Scan for the cell matching the given text and deliver its [X, Y] coordinate at center. 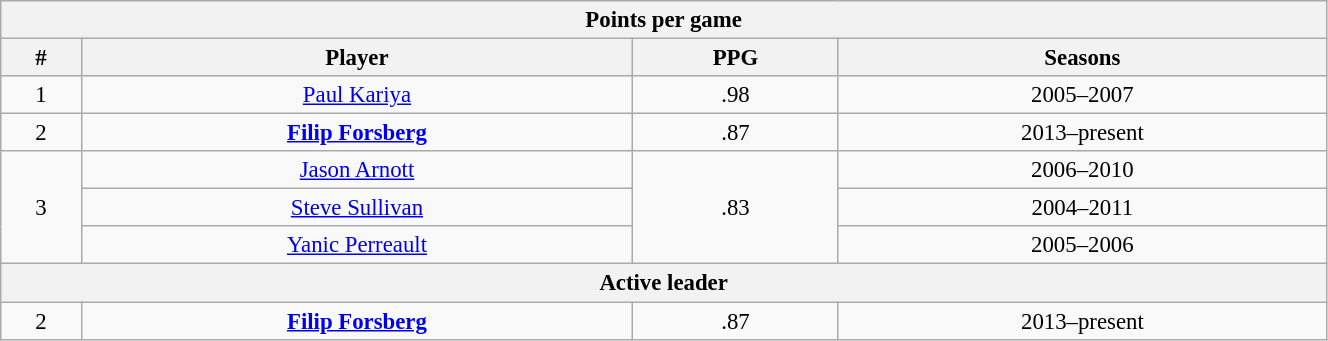
Player [356, 58]
2005–2006 [1082, 245]
Active leader [664, 283]
3 [41, 208]
# [41, 58]
Yanic Perreault [356, 245]
1 [41, 95]
2006–2010 [1082, 170]
Seasons [1082, 58]
PPG [736, 58]
Jason Arnott [356, 170]
Steve Sullivan [356, 208]
Points per game [664, 20]
2004–2011 [1082, 208]
.98 [736, 95]
Paul Kariya [356, 95]
2005–2007 [1082, 95]
.83 [736, 208]
